From the cell containing the given text, extract its center point as [X, Y] coordinate. 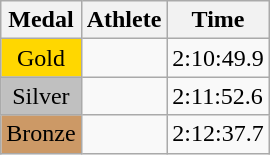
Silver [41, 96]
Athlete [124, 20]
2:12:37.7 [218, 134]
Medal [41, 20]
2:11:52.6 [218, 96]
Gold [41, 58]
Time [218, 20]
Bronze [41, 134]
2:10:49.9 [218, 58]
